Output the [X, Y] coordinate of the center of the cell containing the given text.  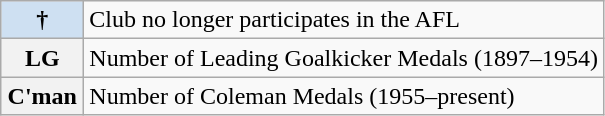
C'man [42, 96]
LG [42, 58]
Club no longer participates in the AFL [344, 20]
Number of Coleman Medals (1955–present) [344, 96]
† [42, 20]
Number of Leading Goalkicker Medals (1897–1954) [344, 58]
